Identify which cell holds the provided text, then report its (X, Y) central coordinate. 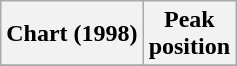
Peakposition (189, 34)
Chart (1998) (72, 34)
